Output the (x, y) coordinate of the center of the cell containing the given text.  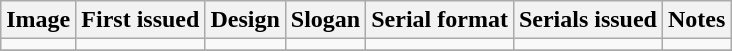
Design (245, 20)
Notes (696, 20)
Slogan (325, 20)
Serial format (440, 20)
First issued (140, 20)
Serials issued (588, 20)
Image (38, 20)
